Determine the [x, y] coordinate at the center of the cell enclosing the given text.  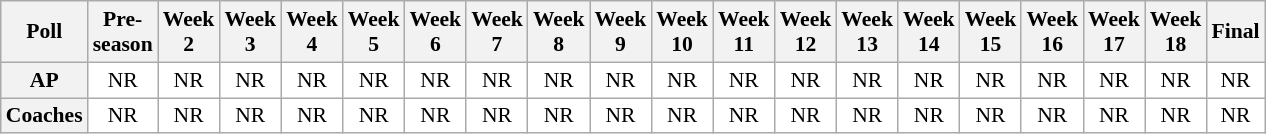
Week7 [497, 32]
Week16 [1052, 32]
AP [44, 80]
Poll [44, 32]
Pre-season [123, 32]
Week15 [991, 32]
Final [1235, 32]
Week13 [867, 32]
Week8 [559, 32]
Week3 [250, 32]
Week5 [374, 32]
Week4 [312, 32]
Week10 [682, 32]
Week18 [1176, 32]
Week6 [435, 32]
Week12 [806, 32]
Week11 [744, 32]
Week2 [189, 32]
Week17 [1114, 32]
Week14 [929, 32]
Week9 [621, 32]
Coaches [44, 116]
